Output the (X, Y) coordinate of the center of the cell containing the given text.  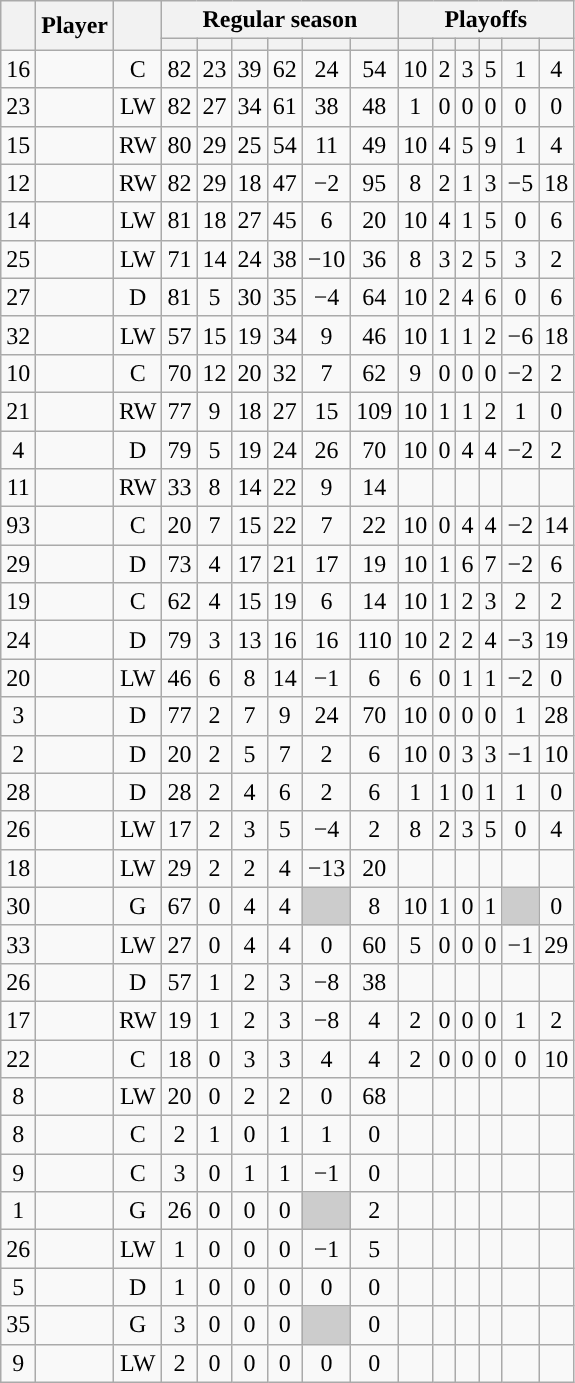
47 (284, 183)
Player (75, 26)
60 (374, 944)
68 (374, 1097)
93 (18, 526)
110 (374, 640)
109 (374, 411)
39 (250, 69)
36 (374, 259)
61 (284, 107)
13 (250, 640)
−13 (326, 868)
−5 (520, 183)
45 (284, 221)
−6 (520, 335)
95 (374, 183)
−10 (326, 259)
48 (374, 107)
Playoffs (486, 20)
80 (180, 145)
49 (374, 145)
Regular season (280, 20)
73 (180, 564)
67 (180, 906)
71 (180, 259)
64 (374, 297)
−3 (520, 640)
